Return (X, Y) of the center of cell containing provided text 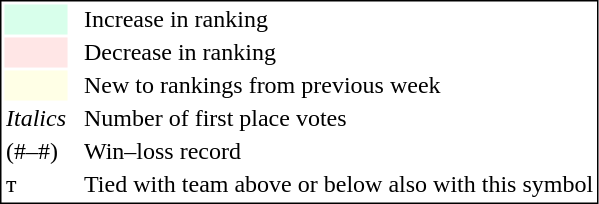
New to rankings from previous week (338, 85)
Increase in ranking (338, 19)
т (36, 185)
Italics (36, 119)
Win–loss record (338, 151)
Tied with team above or below also with this symbol (338, 185)
(#–#) (36, 151)
Number of first place votes (338, 119)
Decrease in ranking (338, 53)
